Pinpoint the cell where the given text exists, returning its [x, y] midpoint coordinate. 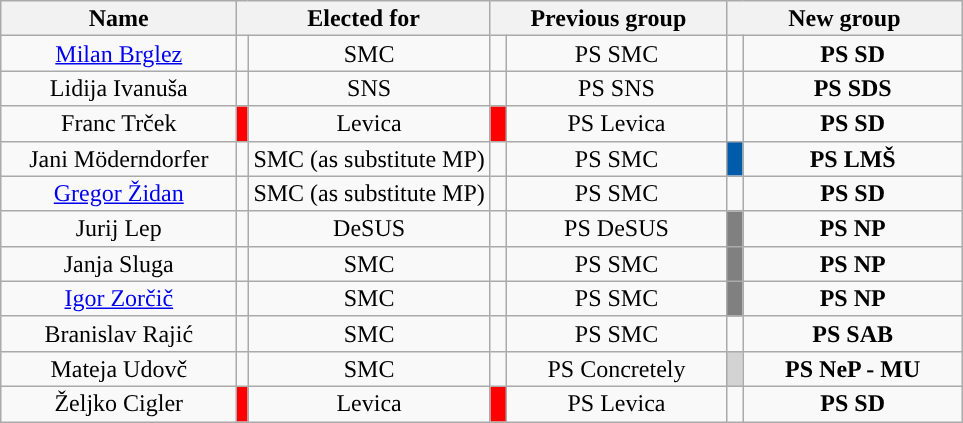
Igor Zorčič [119, 298]
Lidija Ivanuša [119, 88]
Name [119, 18]
PS Concretely [617, 368]
PS SNS [617, 88]
PS DeSUS [617, 228]
Jurij Lep [119, 228]
Jani Möderndorfer [119, 158]
PS NeP - MU [852, 368]
PS SAB [852, 334]
Previous group [608, 18]
New group [844, 18]
Elected for [364, 18]
Mateja Udovč [119, 368]
Janja Sluga [119, 264]
Milan Brglez [119, 54]
Željko Cigler [119, 404]
Branislav Rajić [119, 334]
Franc Trček [119, 124]
DeSUS [369, 228]
PS SDS [852, 88]
PS LMŠ [852, 158]
SNS [369, 88]
Gregor Židan [119, 194]
